Output the [x, y] coordinate of the center of the cell containing the given text.  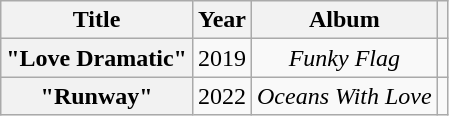
2022 [222, 96]
Oceans With Love [344, 96]
Year [222, 20]
"Runway" [97, 96]
Album [344, 20]
Funky Flag [344, 58]
2019 [222, 58]
Title [97, 20]
"Love Dramatic" [97, 58]
